Scan for the cell matching the given text and deliver its (x, y) coordinate at center. 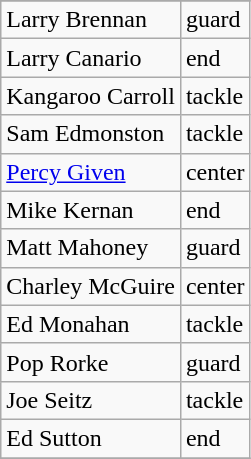
Pop Rorke (91, 362)
Mike Kernan (91, 210)
Ed Monahan (91, 324)
Charley McGuire (91, 286)
Sam Edmonston (91, 134)
Ed Sutton (91, 438)
Larry Brennan (91, 20)
Kangaroo Carroll (91, 96)
Larry Canario (91, 58)
Joe Seitz (91, 400)
Matt Mahoney (91, 248)
Percy Given (91, 172)
